From the cell containing the given text, extract its center point as [X, Y] coordinate. 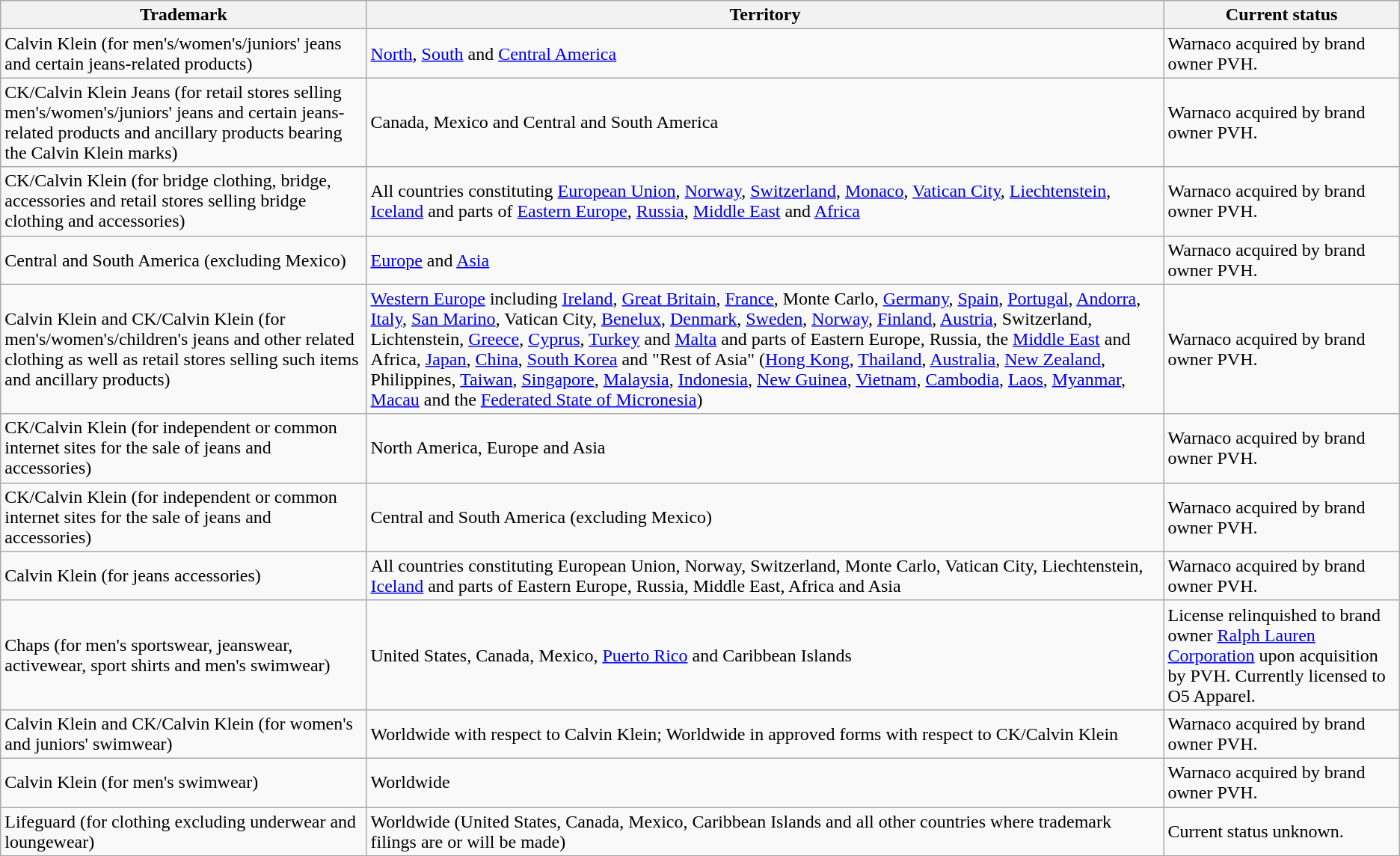
Canada, Mexico and Central and South America [765, 123]
Europe and Asia [765, 260]
Chaps (for men's sportswear, jeanswear, activewear, sport shirts and men's swimwear) [184, 655]
Lifeguard (for clothing excluding underwear and loungewear) [184, 831]
Calvin Klein (for men's/women's/juniors' jeans and certain jeans-related products) [184, 54]
Calvin Klein and CK/Calvin Klein (for women's and juniors' swimwear) [184, 733]
Worldwide [765, 783]
Worldwide with respect to Calvin Klein; Worldwide in approved forms with respect to CK/Calvin Klein [765, 733]
Territory [765, 15]
United States, Canada, Mexico, Puerto Rico and Caribbean Islands [765, 655]
Trademark [184, 15]
Calvin Klein (for jeans accessories) [184, 576]
CK/Calvin Klein (for bridge clothing, bridge, accessories and retail stores selling bridge clothing and accessories) [184, 201]
Current status unknown. [1282, 831]
Current status [1282, 15]
Calvin Klein (for men's swimwear) [184, 783]
North, South and Central America [765, 54]
License relinquished to brand owner Ralph Lauren Corporation upon acquisition by PVH. Currently licensed to O5 Apparel. [1282, 655]
North America, Europe and Asia [765, 448]
Worldwide (United States, Canada, Mexico, Caribbean Islands and all other countries where trademark filings are or will be made) [765, 831]
